Pinpoint the cell where the given text exists, returning its (x, y) midpoint coordinate. 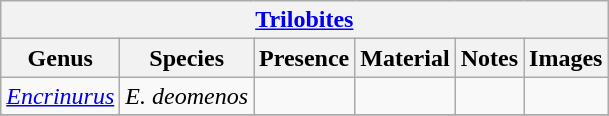
Species (187, 58)
Images (566, 58)
Trilobites (304, 20)
Material (405, 58)
E. deomenos (187, 96)
Genus (60, 58)
Notes (489, 58)
Encrinurus (60, 96)
Presence (304, 58)
